Capture the cell that displays the provided text and extract its [X, Y] central coordinate. 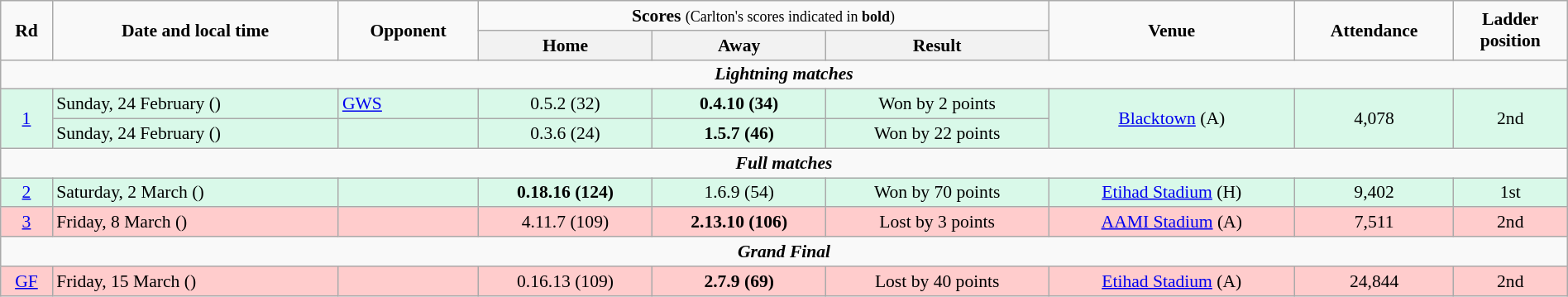
Saturday, 2 March () [195, 193]
Away [739, 46]
Etihad Stadium (H) [1172, 193]
Lightning matches [784, 74]
Won by 2 points [938, 104]
4,078 [1374, 119]
Full matches [784, 163]
0.18.16 (124) [565, 193]
0.3.6 (24) [565, 134]
7,511 [1374, 223]
Attendance [1374, 30]
Ladderposition [1510, 30]
Etihad Stadium (A) [1172, 281]
GF [26, 281]
24,844 [1374, 281]
2 [26, 193]
Rd [26, 30]
3 [26, 223]
Won by 22 points [938, 134]
Home [565, 46]
1 [26, 119]
0.16.13 (109) [565, 281]
AAMI Stadium (A) [1172, 223]
Blacktown (A) [1172, 119]
1st [1510, 193]
0.4.10 (34) [739, 104]
4.11.7 (109) [565, 223]
Friday, 15 March () [195, 281]
GWS [409, 104]
Scores (Carlton's scores indicated in bold) [762, 16]
Lost by 3 points [938, 223]
Result [938, 46]
Venue [1172, 30]
1.6.9 (54) [739, 193]
0.5.2 (32) [565, 104]
Lost by 40 points [938, 281]
Won by 70 points [938, 193]
1.5.7 (46) [739, 134]
2.13.10 (106) [739, 223]
Friday, 8 March () [195, 223]
2.7.9 (69) [739, 281]
Date and local time [195, 30]
9,402 [1374, 193]
Grand Final [784, 251]
Opponent [409, 30]
